Search for the cell housing the specified text and yield its [x, y] center coordinate. 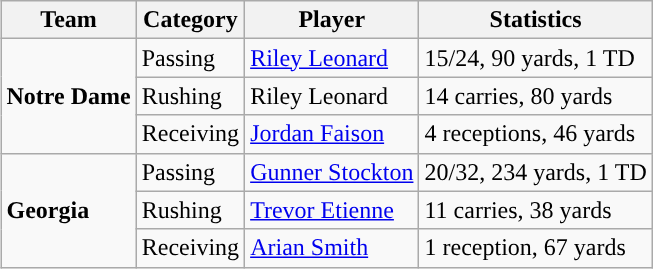
Team [68, 20]
Jordan Faison [332, 134]
Statistics [536, 20]
20/32, 234 yards, 1 TD [536, 172]
11 carries, 38 yards [536, 210]
4 receptions, 46 yards [536, 134]
Georgia [68, 210]
14 carries, 80 yards [536, 96]
Gunner Stockton [332, 172]
Category [190, 20]
Trevor Etienne [332, 210]
15/24, 90 yards, 1 TD [536, 58]
Arian Smith [332, 248]
Player [332, 20]
Notre Dame [68, 96]
1 reception, 67 yards [536, 248]
